Capture the cell that displays the provided text and extract its (X, Y) central coordinate. 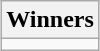
Winners (50, 20)
